From the cell containing the given text, extract its center point as [x, y] coordinate. 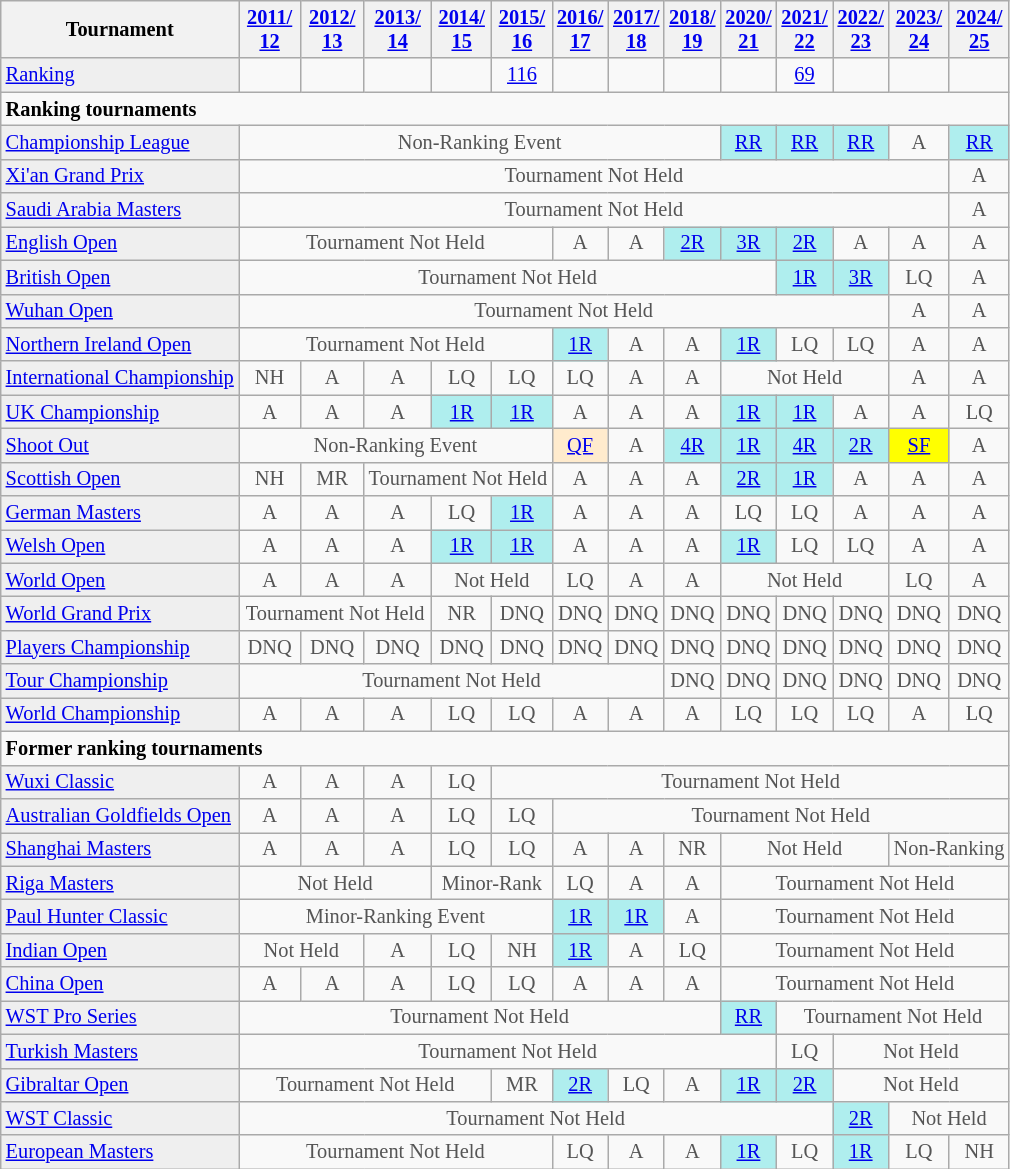
2011/12 [270, 29]
International Championship [120, 378]
Shanghai Masters [120, 849]
2012/13 [332, 29]
69 [805, 75]
116 [522, 75]
2016/17 [580, 29]
Wuxi Classic [120, 782]
2020/21 [748, 29]
QF [580, 445]
2021/22 [805, 29]
Riga Masters [120, 883]
Tournament [120, 29]
English Open [120, 243]
Scottish Open [120, 479]
World Championship [120, 714]
2024/25 [979, 29]
SF [919, 445]
Shoot Out [120, 445]
Non-Ranking [950, 849]
Northern Ireland Open [120, 344]
Xi'an Grand Prix [120, 176]
WST Pro Series [120, 1017]
Players Championship [120, 647]
UK Championship [120, 412]
Former ranking tournaments [506, 748]
World Grand Prix [120, 613]
Minor-Ranking Event [396, 916]
Ranking tournaments [506, 109]
Ranking [120, 75]
Saudi Arabia Masters [120, 210]
China Open [120, 984]
2018/19 [692, 29]
2017/18 [636, 29]
2015/16 [522, 29]
2014/15 [462, 29]
World Open [120, 580]
Championship League [120, 142]
Indian Open [120, 950]
2013/14 [398, 29]
2022/23 [861, 29]
Wuhan Open [120, 311]
Australian Goldfields Open [120, 815]
European Masters [120, 1152]
WST Classic [120, 1118]
Turkish Masters [120, 1051]
2023/24 [919, 29]
Paul Hunter Classic [120, 916]
Gibraltar Open [120, 1085]
German Masters [120, 513]
Welsh Open [120, 546]
Tour Championship [120, 681]
British Open [120, 277]
Minor-Rank [492, 883]
